Detect which cell encompasses the target text, then output its [X, Y] center coordinate. 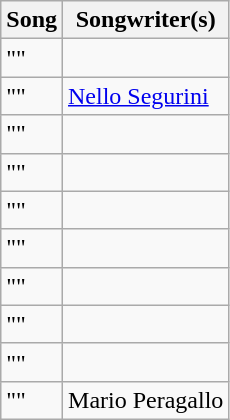
Nello Segurini [146, 96]
Mario Peragallo [146, 400]
Song [32, 20]
Songwriter(s) [146, 20]
